Pinpoint the cell where the given text exists, returning its (x, y) midpoint coordinate. 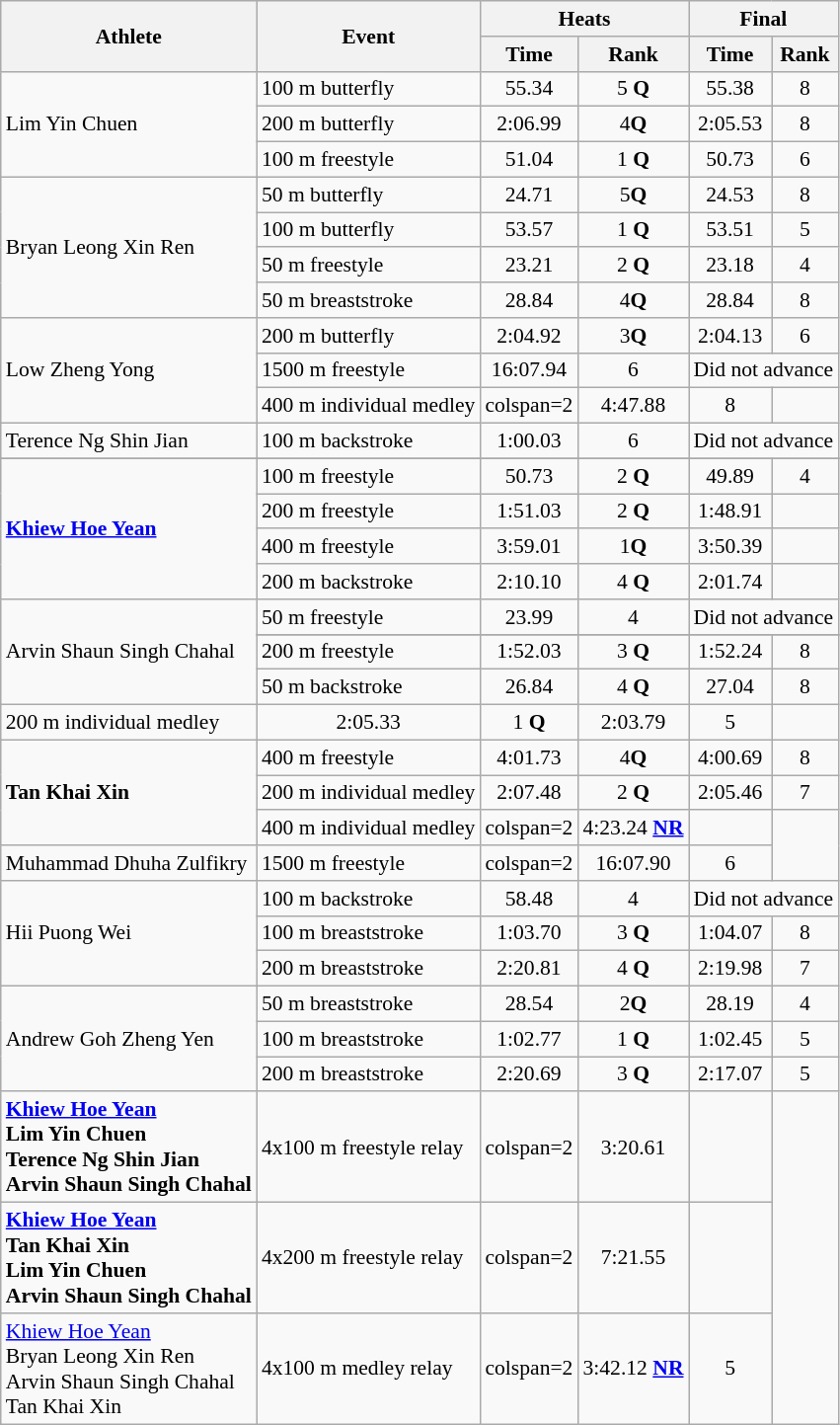
7:21.55 (633, 1258)
2:19.98 (730, 969)
16:07.94 (529, 370)
4:23.24 NR (633, 829)
Event (369, 36)
50 m backstroke (369, 687)
1:04.07 (730, 933)
58.48 (529, 899)
3:50.39 (730, 547)
Khiew Hoe YeanLim Yin ChuenTerence Ng Shin JianArvin Shaun Singh Chahal (128, 1148)
Heats (584, 19)
1:00.03 (529, 441)
Andrew Goh Zheng Yen (128, 1039)
1:51.03 (529, 512)
200 m backstroke (369, 582)
Terence Ng Shin Jian (128, 441)
28.54 (529, 1004)
4x200 m freestyle relay (369, 1258)
2:05.46 (730, 793)
50 m butterfly (369, 195)
Khiew Hoe YeanTan Khai XinLim Yin ChuenArvin Shaun Singh Chahal (128, 1258)
26.84 (529, 687)
1Q (633, 547)
51.04 (529, 160)
3:59.01 (529, 547)
1:48.91 (730, 512)
55.34 (529, 89)
2Q (633, 1004)
2:05.33 (369, 723)
Arvin Shaun Singh Chahal (128, 652)
49.89 (730, 476)
Bryan Leong Xin Ren (128, 247)
2:04.13 (730, 336)
4x100 m freestyle relay (369, 1148)
2:01.74 (730, 582)
2:20.69 (529, 1074)
4:01.73 (529, 757)
23.99 (529, 617)
2:10.10 (529, 582)
Tan Khai Xin (128, 792)
Khiew Hoe Yean (128, 528)
24.53 (730, 195)
55.38 (730, 89)
Final (764, 19)
23.21 (529, 266)
2:17.07 (730, 1074)
3Q (633, 336)
1:02.45 (730, 1039)
1:52.24 (730, 652)
Khiew Hoe YeanBryan Leong Xin RenArvin Shaun Singh ChahalTan Khai Xin (128, 1369)
4x100 m medley relay (369, 1369)
27.04 (730, 687)
5 Q (633, 89)
2:05.53 (730, 124)
53.51 (730, 230)
2:07.48 (529, 793)
2:04.92 (529, 336)
2:06.99 (529, 124)
Low Zheng Yong (128, 371)
3:20.61 (633, 1148)
Athlete (128, 36)
53.57 (529, 230)
2:20.81 (529, 969)
5Q (633, 195)
1:02.77 (529, 1039)
23.18 (730, 266)
1:52.03 (529, 652)
Hii Puong Wei (128, 934)
Lim Yin Chuen (128, 124)
3:42.12 NR (633, 1369)
24.71 (529, 195)
4:47.88 (633, 406)
2:03.79 (633, 723)
28.19 (730, 1004)
4:00.69 (730, 757)
1:03.70 (529, 933)
16:07.90 (633, 863)
Muhammad Dhuha Zulfikry (128, 863)
